Determine the [x, y] coordinate at the center of the cell enclosing the given text.  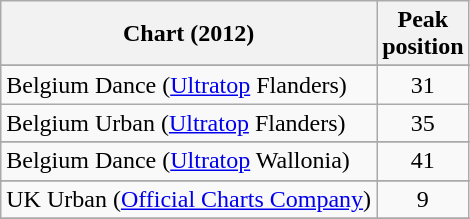
Belgium Dance (Ultratop Wallonia) [189, 161]
UK Urban (Official Charts Company) [189, 199]
31 [423, 85]
9 [423, 199]
35 [423, 123]
Belgium Urban (Ultratop Flanders) [189, 123]
Peakposition [423, 34]
Belgium Dance (Ultratop Flanders) [189, 85]
41 [423, 161]
Chart (2012) [189, 34]
